Locate the cell with the specified text and output its (x, y) center coordinate. 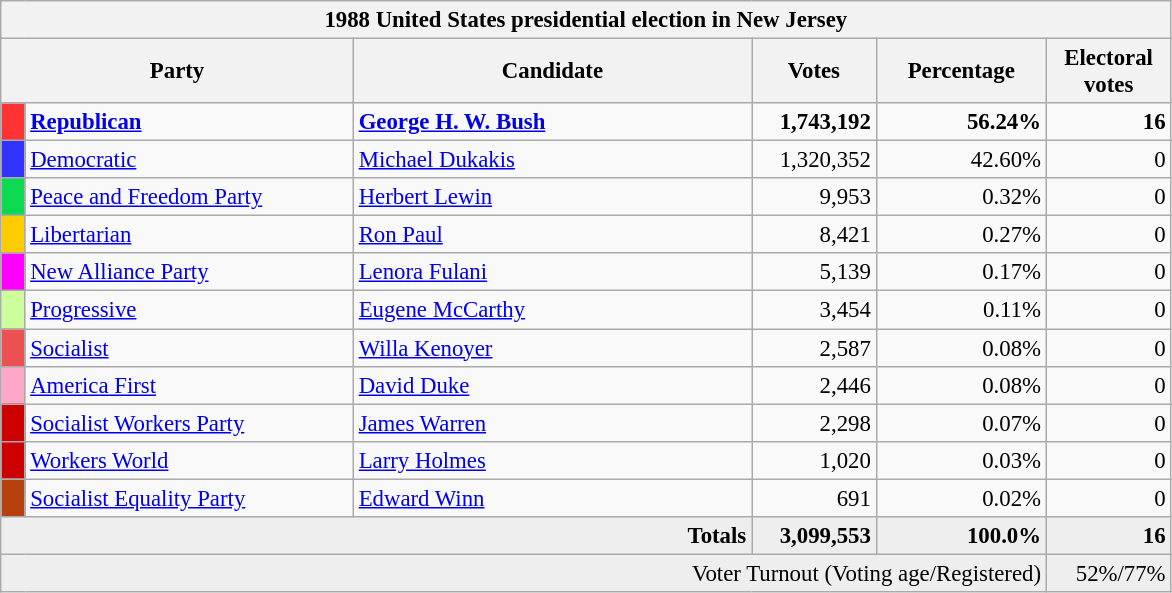
1988 United States presidential election in New Jersey (586, 20)
Larry Holmes (552, 460)
George H. W. Bush (552, 122)
David Duke (552, 385)
0.02% (961, 498)
Percentage (961, 72)
Electoral votes (1108, 72)
Socialist Workers Party (189, 423)
3,454 (814, 310)
Herbert Lewin (552, 197)
Votes (814, 72)
Workers World (189, 460)
Socialist Equality Party (189, 498)
Michael Dukakis (552, 160)
52%/77% (1108, 573)
Candidate (552, 72)
0.03% (961, 460)
9,953 (814, 197)
Edward Winn (552, 498)
100.0% (961, 536)
Progressive (189, 310)
0.17% (961, 273)
42.60% (961, 160)
Libertarian (189, 235)
America First (189, 385)
8,421 (814, 235)
2,298 (814, 423)
0.27% (961, 235)
691 (814, 498)
0.11% (961, 310)
Lenora Fulani (552, 273)
Republican (189, 122)
56.24% (961, 122)
Peace and Freedom Party (189, 197)
2,587 (814, 348)
0.07% (961, 423)
2,446 (814, 385)
Socialist (189, 348)
James Warren (552, 423)
1,320,352 (814, 160)
Ron Paul (552, 235)
3,099,553 (814, 536)
New Alliance Party (189, 273)
1,743,192 (814, 122)
1,020 (814, 460)
Democratic (189, 160)
5,139 (814, 273)
Totals (376, 536)
Party (178, 72)
Voter Turnout (Voting age/Registered) (524, 573)
Eugene McCarthy (552, 310)
Willa Kenoyer (552, 348)
0.32% (961, 197)
